Detect which cell encompasses the target text, then output its [X, Y] center coordinate. 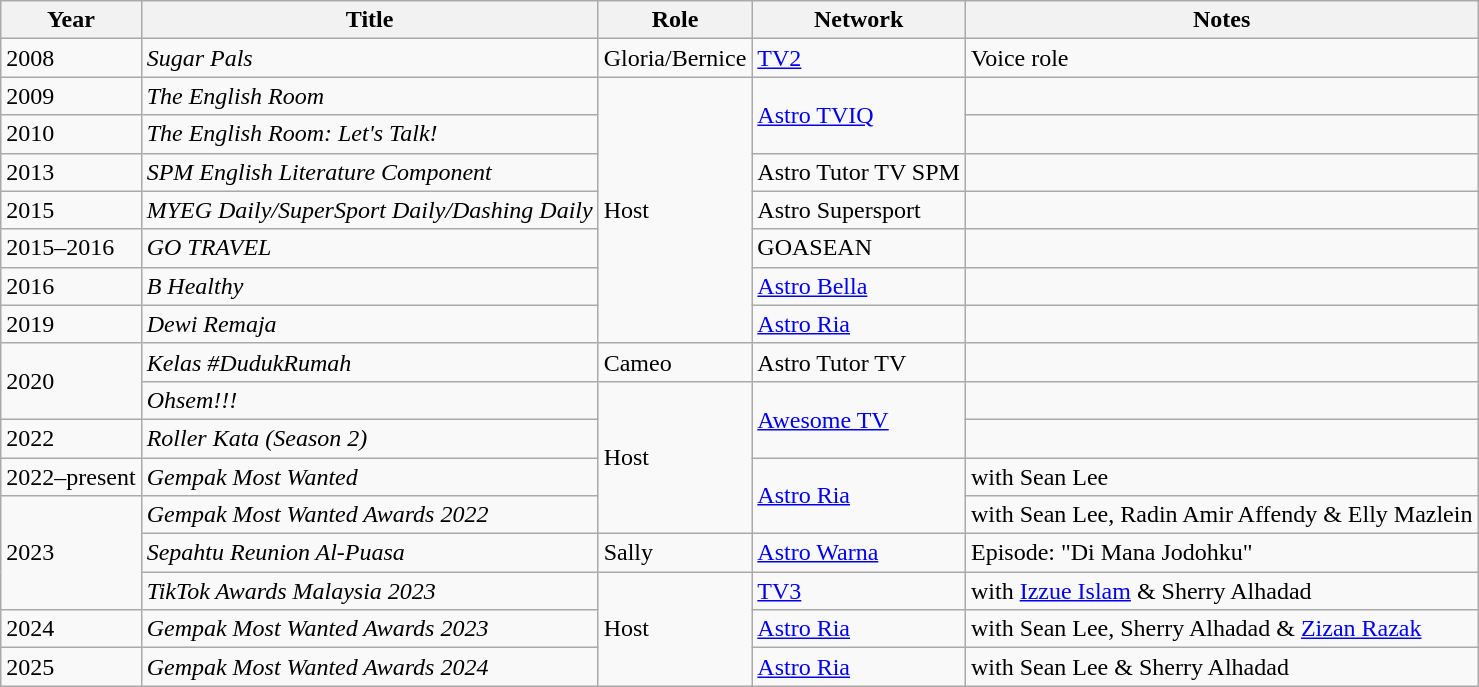
The English Room [370, 96]
Year [71, 20]
Network [859, 20]
2022 [71, 438]
SPM English Literature Component [370, 172]
TikTok Awards Malaysia 2023 [370, 591]
Astro TVIQ [859, 115]
2015–2016 [71, 248]
Sugar Pals [370, 58]
2010 [71, 134]
B Healthy [370, 286]
with Sean Lee, Sherry Alhadad & Zizan Razak [1222, 629]
GO TRAVEL [370, 248]
Gempak Most Wanted [370, 477]
with Izzue Islam & Sherry Alhadad [1222, 591]
2013 [71, 172]
TV2 [859, 58]
Gempak Most Wanted Awards 2022 [370, 515]
Cameo [675, 362]
Kelas #DudukRumah [370, 362]
Astro Tutor TV [859, 362]
TV3 [859, 591]
2009 [71, 96]
Astro Bella [859, 286]
Notes [1222, 20]
Sepahtu Reunion Al-Puasa [370, 553]
Astro Warna [859, 553]
2024 [71, 629]
2008 [71, 58]
with Sean Lee, Radin Amir Affendy & Elly Mazlein [1222, 515]
The English Room: Let's Talk! [370, 134]
2023 [71, 553]
Awesome TV [859, 419]
Episode: "Di Mana Jodohku" [1222, 553]
Dewi Remaja [370, 324]
Astro Tutor TV SPM [859, 172]
Astro Supersport [859, 210]
with Sean Lee [1222, 477]
2016 [71, 286]
2025 [71, 667]
Title [370, 20]
Sally [675, 553]
Gempak Most Wanted Awards 2023 [370, 629]
MYEG Daily/SuperSport Daily/Dashing Daily [370, 210]
2015 [71, 210]
Roller Kata (Season 2) [370, 438]
Ohsem!!! [370, 400]
with Sean Lee & Sherry Alhadad [1222, 667]
2022–present [71, 477]
Voice role [1222, 58]
2019 [71, 324]
2020 [71, 381]
GOASEAN [859, 248]
Gempak Most Wanted Awards 2024 [370, 667]
Role [675, 20]
Gloria/Bernice [675, 58]
